Detect which cell encompasses the target text, then output its (X, Y) center coordinate. 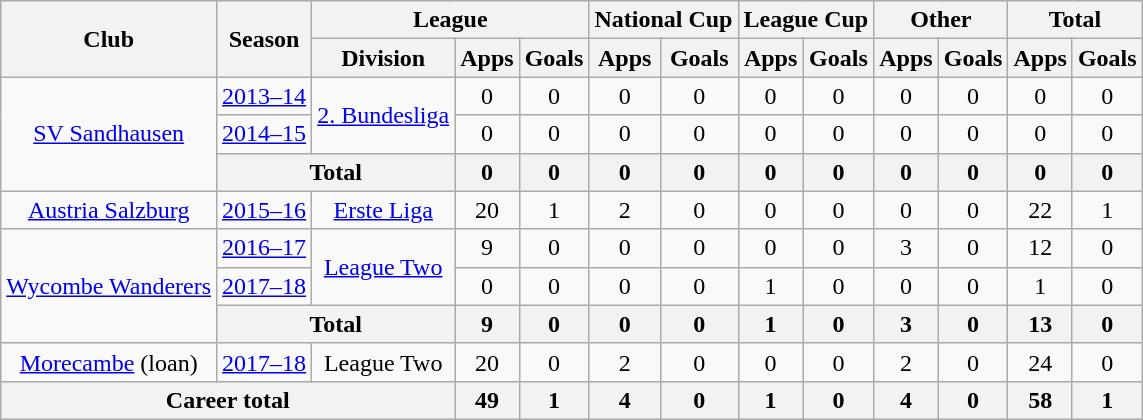
2. Bundesliga (384, 115)
24 (1040, 362)
SV Sandhausen (109, 134)
2013–14 (264, 96)
Club (109, 39)
League (450, 20)
National Cup (664, 20)
58 (1040, 400)
Other (941, 20)
Morecambe (loan) (109, 362)
Season (264, 39)
22 (1040, 210)
2015–16 (264, 210)
49 (487, 400)
Erste Liga (384, 210)
Career total (228, 400)
13 (1040, 324)
League Cup (806, 20)
Austria Salzburg (109, 210)
Division (384, 58)
2016–17 (264, 248)
2014–15 (264, 134)
12 (1040, 248)
Wycombe Wanderers (109, 286)
